Pinpoint the cell where the given text exists, returning its (x, y) midpoint coordinate. 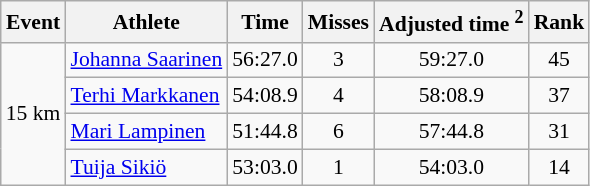
4 (338, 96)
6 (338, 132)
Tuija Sikiö (146, 167)
59:27.0 (452, 60)
45 (560, 60)
31 (560, 132)
54:03.0 (452, 167)
56:27.0 (264, 60)
37 (560, 96)
Misses (338, 22)
51:44.8 (264, 132)
15 km (34, 113)
Terhi Markkanen (146, 96)
3 (338, 60)
54:08.9 (264, 96)
1 (338, 167)
Adjusted time 2 (452, 22)
58:08.9 (452, 96)
Time (264, 22)
53:03.0 (264, 167)
Event (34, 22)
Rank (560, 22)
Mari Lampinen (146, 132)
14 (560, 167)
Athlete (146, 22)
57:44.8 (452, 132)
Johanna Saarinen (146, 60)
